Pinpoint the cell where the given text exists, returning its (x, y) midpoint coordinate. 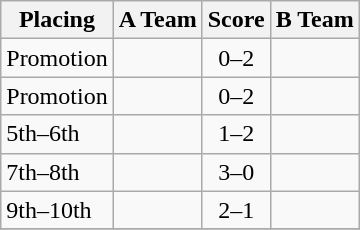
B Team (314, 20)
9th–10th (57, 210)
5th–6th (57, 134)
7th–8th (57, 172)
Placing (57, 20)
A Team (158, 20)
3–0 (236, 172)
Score (236, 20)
1–2 (236, 134)
2–1 (236, 210)
